Determine the [x, y] coordinate at the center of the cell enclosing the given text.  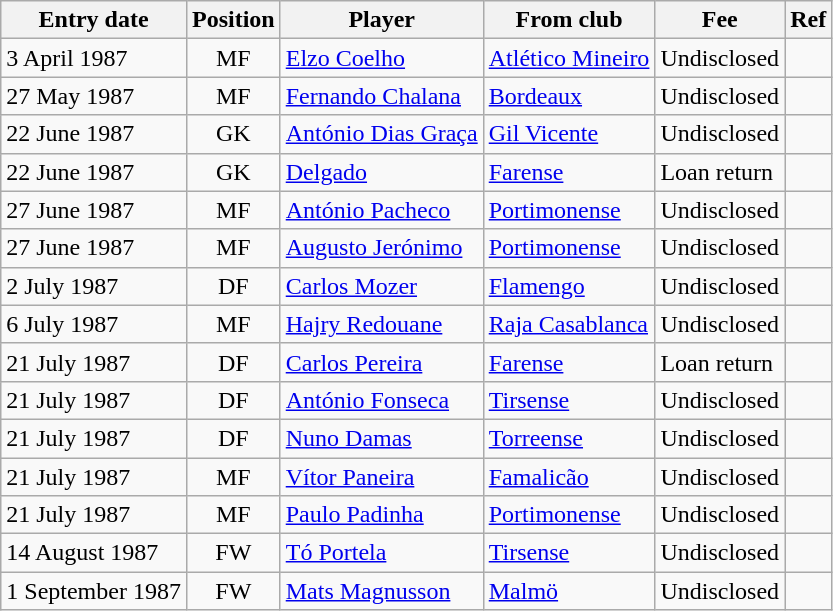
Delgado [382, 172]
Vítor Paneira [382, 477]
Paulo Padinha [382, 515]
Fernando Chalana [382, 96]
3 April 1987 [94, 58]
Carlos Mozer [382, 286]
2 July 1987 [94, 286]
Player [382, 20]
Gil Vicente [569, 134]
Tó Portela [382, 553]
António Dias Graça [382, 134]
Famalicão [569, 477]
From club [569, 20]
Fee [720, 20]
António Pacheco [382, 210]
Ref [808, 20]
14 August 1987 [94, 553]
Carlos Pereira [382, 362]
6 July 1987 [94, 324]
27 May 1987 [94, 96]
Augusto Jerónimo [382, 248]
Entry date [94, 20]
Malmö [569, 591]
Position [233, 20]
1 September 1987 [94, 591]
Mats Magnusson [382, 591]
Elzo Coelho [382, 58]
Flamengo [569, 286]
Hajry Redouane [382, 324]
António Fonseca [382, 400]
Torreense [569, 438]
Nuno Damas [382, 438]
Raja Casablanca [569, 324]
Bordeaux [569, 96]
Atlético Mineiro [569, 58]
